Detect which cell encompasses the target text, then output its (X, Y) center coordinate. 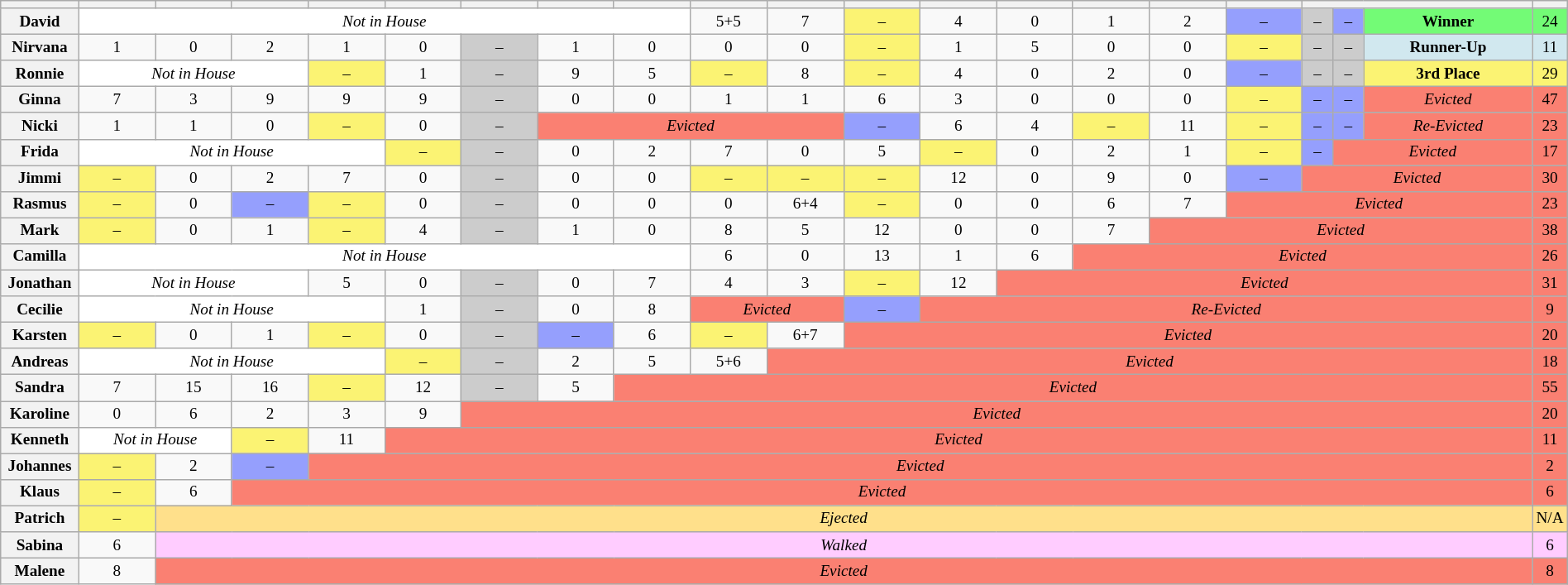
26 (1550, 257)
Ginna (40, 100)
David (40, 22)
Malene (40, 571)
15 (194, 388)
16 (270, 388)
24 (1550, 22)
5+5 (728, 22)
Klaus (40, 492)
13 (882, 257)
Johannes (40, 467)
Frida (40, 152)
31 (1550, 283)
17 (1550, 152)
47 (1550, 100)
Ejected (844, 519)
Kenneth (40, 440)
Ronnie (40, 74)
Karoline (40, 414)
Rasmus (40, 204)
N/A (1550, 519)
Jonathan (40, 283)
Runner-Up (1448, 47)
3rd Place (1448, 74)
6+4 (806, 204)
Camilla (40, 257)
Walked (844, 544)
30 (1550, 179)
Mark (40, 231)
Nirvana (40, 47)
Patrich (40, 519)
Sandra (40, 388)
29 (1550, 74)
Andreas (40, 362)
Sabina (40, 544)
5+6 (728, 362)
Karsten (40, 335)
18 (1550, 362)
Jimmi (40, 179)
Winner (1448, 22)
Nicki (40, 126)
6+7 (806, 335)
38 (1550, 231)
Cecilie (40, 309)
55 (1550, 388)
